Capture the cell that displays the provided text and extract its (x, y) central coordinate. 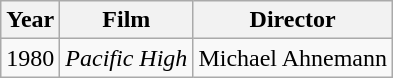
1980 (30, 58)
Pacific High (126, 58)
Year (30, 20)
Michael Ahnemann (293, 58)
Director (293, 20)
Film (126, 20)
